From the cell containing the given text, extract its center point as (X, Y) coordinate. 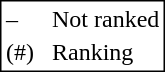
(#) (20, 53)
Ranking (105, 53)
Not ranked (105, 19)
– (20, 19)
